From the cell containing the given text, extract its center point as [X, Y] coordinate. 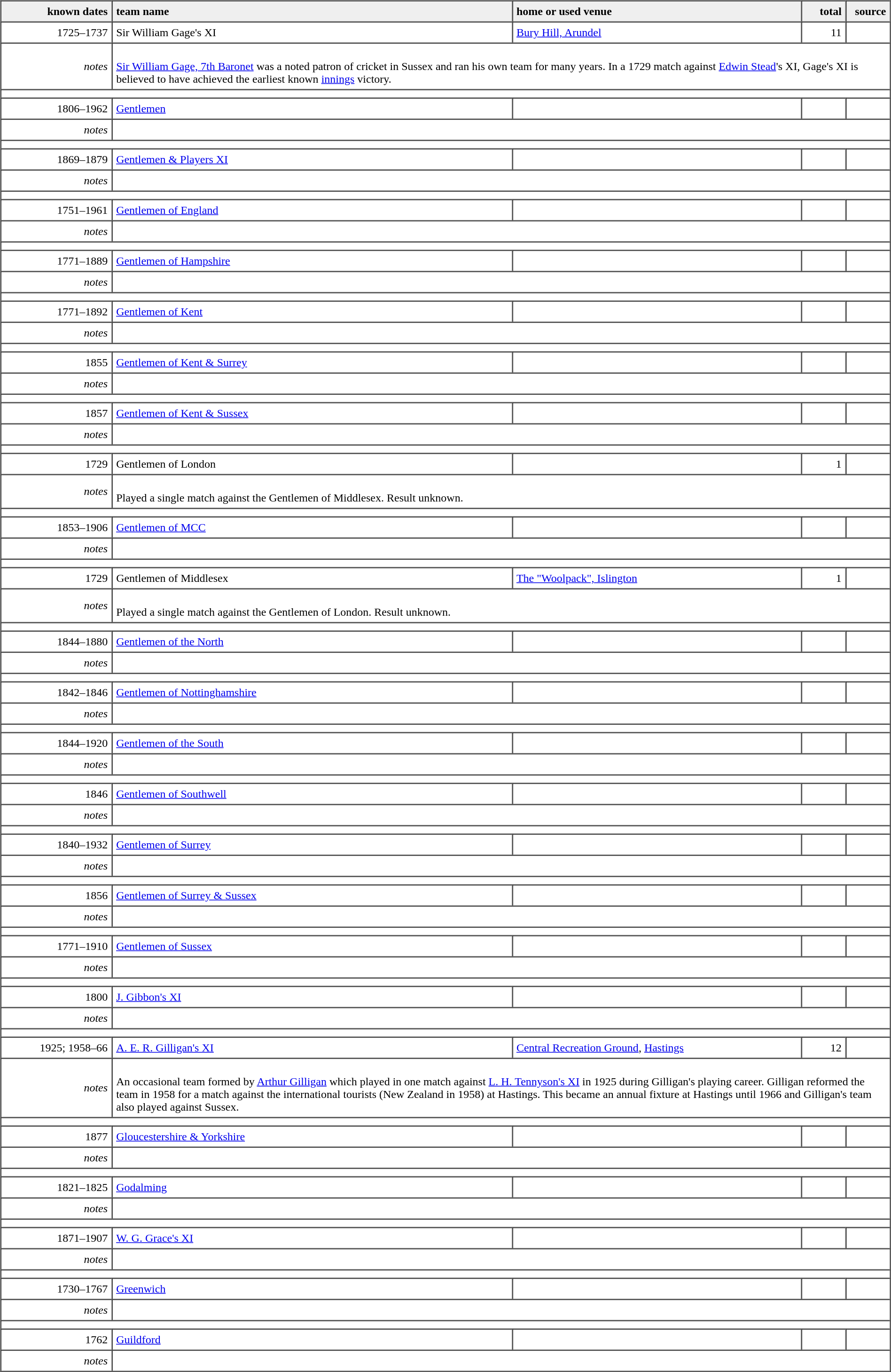
1806–1962 [56, 108]
Gentlemen of Surrey & Sussex [312, 895]
J. Gibbon's XI [312, 996]
Played a single match against the Gentlemen of London. Result unknown. [501, 605]
1800 [56, 996]
1842–1846 [56, 692]
1877 [56, 1137]
Gentlemen of London [312, 463]
1925; 1958–66 [56, 1047]
team name [312, 11]
Greenwich [312, 1289]
home or used venue [657, 11]
1871–1907 [56, 1238]
W. G. Grace's XI [312, 1238]
known dates [56, 11]
1725–1737 [56, 32]
The "Woolpack", Islington [657, 578]
11 [823, 32]
Gentlemen of Kent & Surrey [312, 362]
Gentlemen of England [312, 210]
Central Recreation Ground, Hastings [657, 1047]
Gentlemen of Middlesex [312, 578]
Gentlemen of MCC [312, 527]
1840–1932 [56, 844]
Gentlemen of Surrey [312, 844]
1844–1920 [56, 743]
1857 [56, 413]
1730–1767 [56, 1289]
Gentlemen of Nottinghamshire [312, 692]
Gentlemen of Kent & Sussex [312, 413]
1771–1910 [56, 946]
Gentlemen & Players XI [312, 159]
Gentlemen of Kent [312, 311]
1855 [56, 362]
1853–1906 [56, 527]
Gentlemen of Hampshire [312, 260]
Sir William Gage's XI [312, 32]
1869–1879 [56, 159]
source [868, 11]
1856 [56, 895]
Bury Hill, Arundel [657, 32]
A. E. R. Gilligan's XI [312, 1047]
Gentlemen [312, 108]
Godalming [312, 1187]
Gentlemen of Southwell [312, 793]
Played a single match against the Gentlemen of Middlesex. Result unknown. [501, 492]
1846 [56, 793]
1762 [56, 1340]
Gloucestershire & Yorkshire [312, 1137]
Gentlemen of the South [312, 743]
1771–1892 [56, 311]
Gentlemen of the North [312, 641]
1771–1889 [56, 260]
Gentlemen of Sussex [312, 946]
Guildford [312, 1340]
1751–1961 [56, 210]
total [823, 11]
1821–1825 [56, 1187]
1844–1880 [56, 641]
12 [823, 1047]
